Locate the cell with the specified text and output its (x, y) center coordinate. 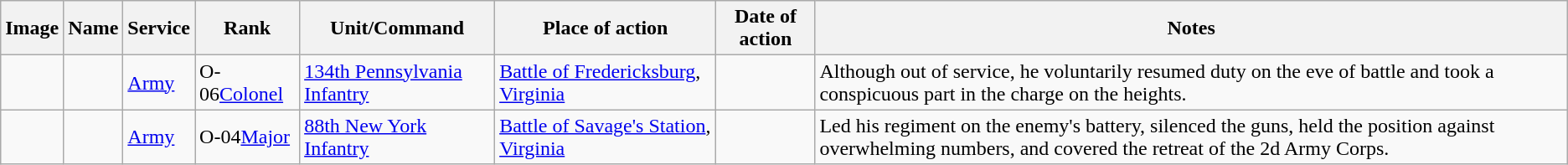
88th New York Infantry (397, 137)
Unit/Command (397, 28)
Rank (248, 28)
Notes (1191, 28)
Place of action (606, 28)
Although out of service, he voluntarily resumed duty on the eve of battle and took a conspicuous part in the charge on the heights. (1191, 82)
Battle of Savage's Station, Virginia (606, 137)
Battle of Fredericksburg, Virginia (606, 82)
Image (32, 28)
O-04Major (248, 137)
Service (159, 28)
Date of action (766, 28)
134th Pennsylvania Infantry (397, 82)
Name (94, 28)
O-06Colonel (248, 82)
